Provide the [x, y] coordinate of the cell's center where the given text is located.  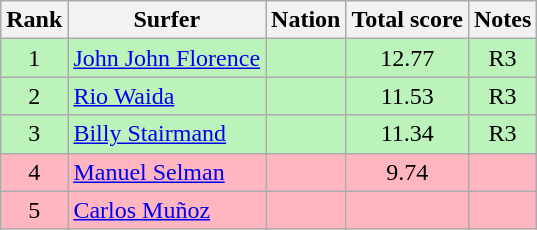
Billy Stairmand [167, 134]
Rank [34, 20]
11.34 [407, 134]
9.74 [407, 172]
2 [34, 96]
Carlos Muñoz [167, 210]
1 [34, 58]
Nation [306, 20]
4 [34, 172]
Notes [502, 20]
Total score [407, 20]
John John Florence [167, 58]
3 [34, 134]
12.77 [407, 58]
Surfer [167, 20]
Rio Waida [167, 96]
Manuel Selman [167, 172]
5 [34, 210]
11.53 [407, 96]
